Provide the (X, Y) coordinate of the cell's center where the given text is located.  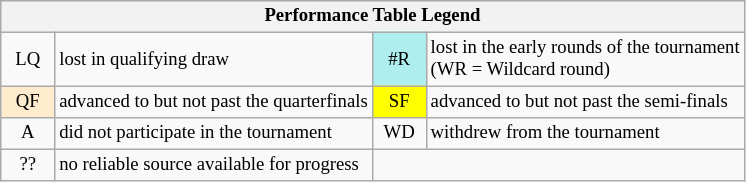
LQ (28, 60)
?? (28, 166)
withdrew from the tournament (585, 134)
no reliable source available for progress (214, 166)
A (28, 134)
advanced to but not past the quarterfinals (214, 102)
SF (399, 102)
WD (399, 134)
#R (399, 60)
QF (28, 102)
lost in the early rounds of the tournament (WR = Wildcard round) (585, 60)
did not participate in the tournament (214, 134)
advanced to but not past the semi-finals (585, 102)
Performance Table Legend (372, 16)
lost in qualifying draw (214, 60)
